For the text-containing cell, return its midpoint in (X, Y) coordinate format. 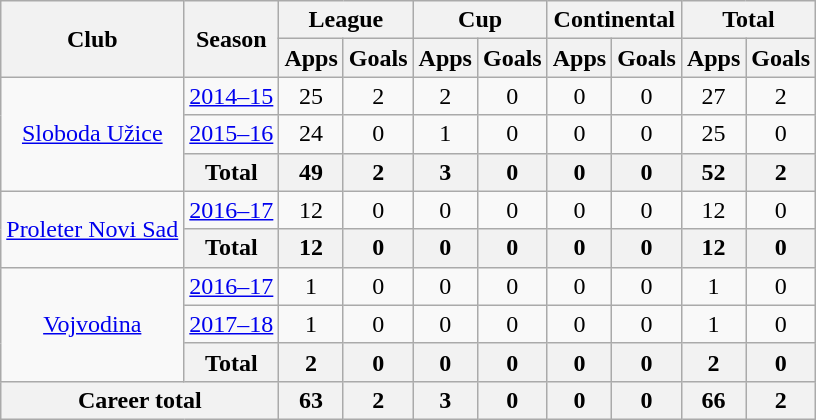
League (346, 20)
Club (92, 39)
2014–15 (232, 96)
24 (311, 134)
Sloboda Užice (92, 134)
Continental (614, 20)
66 (713, 400)
Proleter Novi Sad (92, 229)
2017–18 (232, 324)
52 (713, 172)
Cup (480, 20)
2015–16 (232, 134)
Season (232, 39)
49 (311, 172)
Vojvodina (92, 324)
63 (311, 400)
Career total (140, 400)
27 (713, 96)
